Locate the cell with the specified text and output its [x, y] center coordinate. 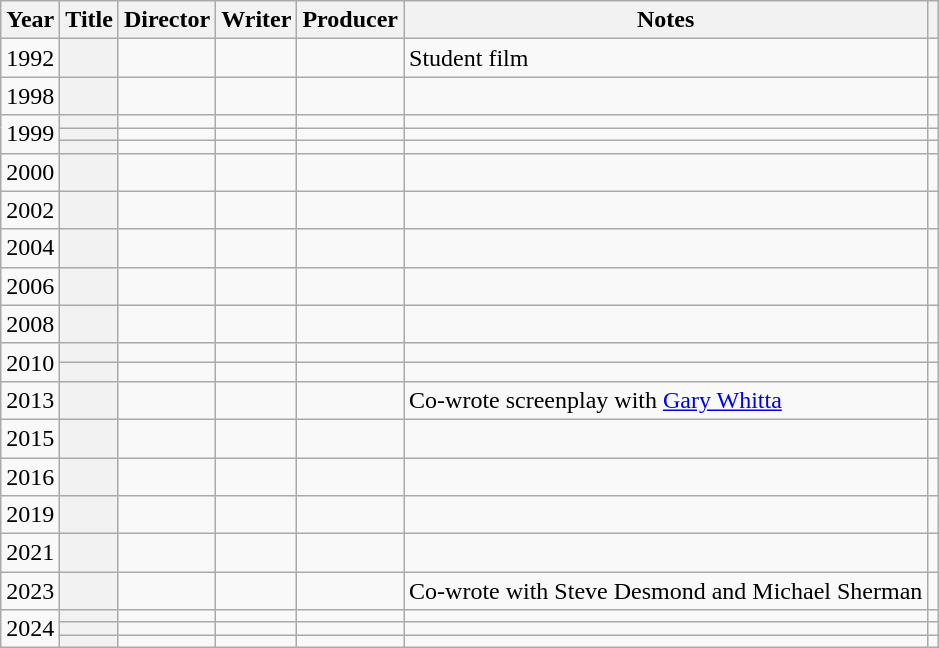
Notes [666, 20]
2013 [30, 400]
Writer [256, 20]
Title [90, 20]
1992 [30, 58]
Co-wrote with Steve Desmond and Michael Sherman [666, 591]
Year [30, 20]
2019 [30, 515]
Director [166, 20]
2015 [30, 438]
1999 [30, 134]
2000 [30, 172]
2016 [30, 477]
2002 [30, 210]
2023 [30, 591]
Co-wrote screenplay with Gary Whitta [666, 400]
Student film [666, 58]
2024 [30, 629]
2006 [30, 286]
2010 [30, 362]
2021 [30, 553]
1998 [30, 96]
2004 [30, 248]
2008 [30, 324]
Producer [350, 20]
